Determine the (X, Y) coordinate at the center of the cell enclosing the given text.  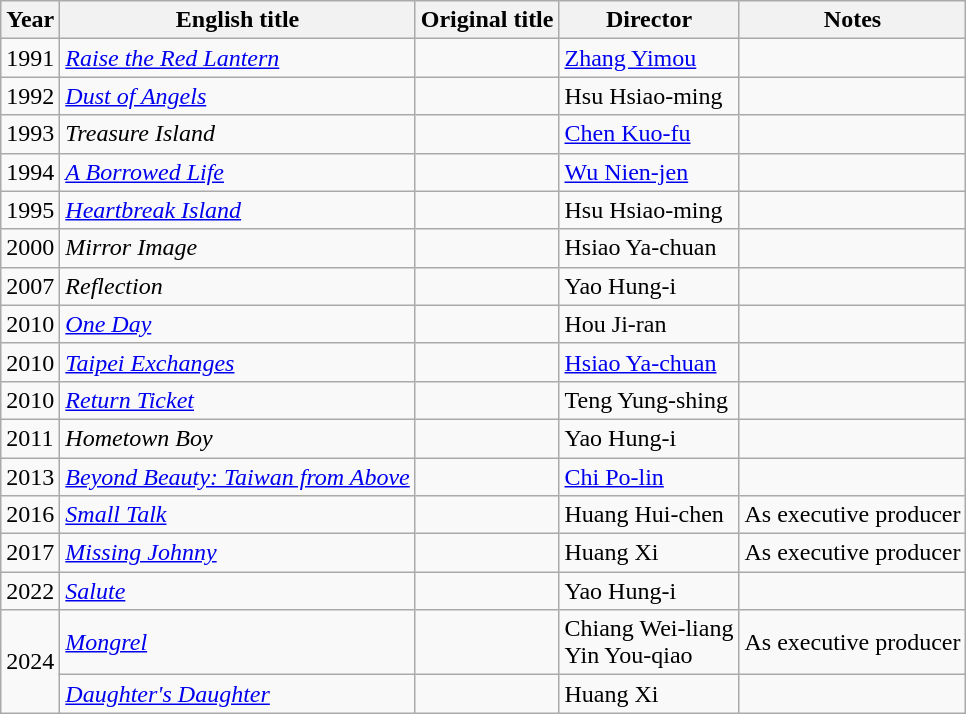
Mirror Image (238, 248)
1992 (30, 96)
Dust of Angels (238, 96)
1994 (30, 172)
2011 (30, 438)
Treasure Island (238, 134)
Teng Yung-shing (649, 400)
2024 (30, 662)
Beyond Beauty: Taiwan from Above (238, 477)
Director (649, 20)
Small Talk (238, 515)
Heartbreak Island (238, 210)
Year (30, 20)
English title (238, 20)
1993 (30, 134)
2000 (30, 248)
1991 (30, 58)
Zhang Yimou (649, 58)
2017 (30, 553)
2013 (30, 477)
Missing Johnny (238, 553)
Taipei Exchanges (238, 362)
Huang Hui-chen (649, 515)
Raise the Red Lantern (238, 58)
Chen Kuo-fu (649, 134)
Daughter's Daughter (238, 694)
2022 (30, 591)
2007 (30, 286)
Original title (487, 20)
1995 (30, 210)
Wu Nien-jen (649, 172)
One Day (238, 324)
Hou Ji-ran (649, 324)
Salute (238, 591)
Notes (852, 20)
Mongrel (238, 642)
Return Ticket (238, 400)
2016 (30, 515)
Chiang Wei-liangYin You-qiao (649, 642)
Reflection (238, 286)
A Borrowed Life (238, 172)
Hometown Boy (238, 438)
Chi Po-lin (649, 477)
